Provide the [x, y] coordinate of the cell's center where the given text is located.  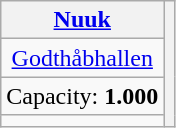
Nuuk [82, 20]
Capacity: 1.000 [82, 96]
Godthåbhallen [82, 58]
